Return the [x, y] coordinate for the center point of the cell that contains the specified text.  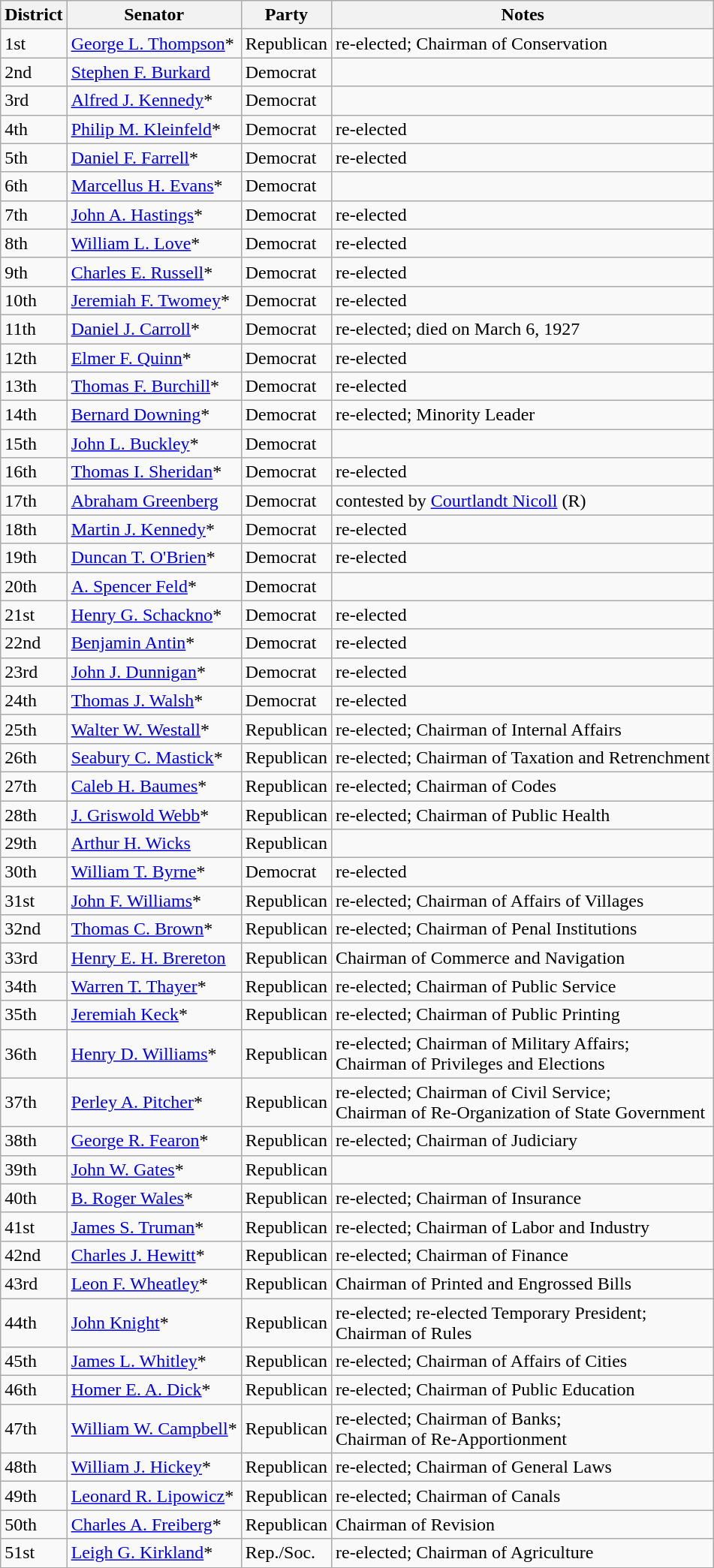
re-elected; Chairman of Codes [523, 786]
22nd [34, 643]
William J. Hickey* [154, 1467]
re-elected; Chairman of Conservation [523, 44]
45th [34, 1362]
Leigh G. Kirkland* [154, 1553]
Daniel F. Farrell* [154, 158]
19th [34, 558]
Leon F. Wheatley* [154, 1284]
14th [34, 415]
James S. Truman* [154, 1226]
re-elected; Chairman of Penal Institutions [523, 929]
A. Spencer Feld* [154, 586]
7th [34, 215]
re-elected; Chairman of Finance [523, 1255]
6th [34, 186]
Martin J. Kennedy* [154, 529]
11th [34, 329]
47th [34, 1429]
J. Griswold Webb* [154, 814]
30th [34, 872]
Charles E. Russell* [154, 272]
re-elected; Chairman of Affairs of Villages [523, 901]
Senator [154, 15]
James L. Whitley* [154, 1362]
42nd [34, 1255]
8th [34, 243]
re-elected; died on March 6, 1927 [523, 329]
Warren T. Thayer* [154, 986]
Charles A. Freiberg* [154, 1524]
Stephen F. Burkard [154, 72]
5th [34, 158]
Daniel J. Carroll* [154, 329]
39th [34, 1169]
33rd [34, 958]
24th [34, 700]
48th [34, 1467]
20th [34, 586]
50th [34, 1524]
re-elected; Chairman of Public Printing [523, 1015]
William W. Campbell* [154, 1429]
32nd [34, 929]
Abraham Greenberg [154, 501]
46th [34, 1390]
51st [34, 1553]
Bernard Downing* [154, 415]
re-elected; Chairman of Banks; Chairman of Re-Apportionment [523, 1429]
Marcellus H. Evans* [154, 186]
15th [34, 444]
John L. Buckley* [154, 444]
re-elected; Chairman of Affairs of Cities [523, 1362]
George R. Fearon* [154, 1141]
re-elected; Chairman of General Laws [523, 1467]
Duncan T. O'Brien* [154, 558]
Chairman of Revision [523, 1524]
34th [34, 986]
41st [34, 1226]
17th [34, 501]
10th [34, 300]
re-elected; Chairman of Public Education [523, 1390]
re-elected; Chairman of Civil Service; Chairman of Re-Organization of State Government [523, 1102]
12th [34, 358]
Thomas F. Burchill* [154, 387]
Philip M. Kleinfeld* [154, 129]
John Knight* [154, 1323]
49th [34, 1496]
Jeremiah F. Twomey* [154, 300]
Alfred J. Kennedy* [154, 101]
re-elected; Chairman of Labor and Industry [523, 1226]
44th [34, 1323]
Perley A. Pitcher* [154, 1102]
Jeremiah Keck* [154, 1015]
4th [34, 129]
re-elected; Chairman of Internal Affairs [523, 729]
31st [34, 901]
re-elected; Chairman of Taxation and Retrenchment [523, 757]
38th [34, 1141]
2nd [34, 72]
40th [34, 1198]
18th [34, 529]
William T. Byrne* [154, 872]
9th [34, 272]
contested by Courtlandt Nicoll (R) [523, 501]
Walter W. Westall* [154, 729]
21st [34, 615]
13th [34, 387]
26th [34, 757]
Caleb H. Baumes* [154, 786]
1st [34, 44]
re-elected; Chairman of Insurance [523, 1198]
District [34, 15]
Elmer F. Quinn* [154, 358]
George L. Thompson* [154, 44]
27th [34, 786]
Henry G. Schackno* [154, 615]
Party [286, 15]
29th [34, 844]
re-elected; re-elected Temporary President; Chairman of Rules [523, 1323]
Charles J. Hewitt* [154, 1255]
re-elected; Chairman of Military Affairs; Chairman of Privileges and Elections [523, 1054]
re-elected; Chairman of Canals [523, 1496]
Benjamin Antin* [154, 643]
Thomas C. Brown* [154, 929]
Notes [523, 15]
35th [34, 1015]
John A. Hastings* [154, 215]
re-elected; Chairman of Public Health [523, 814]
Seabury C. Mastick* [154, 757]
re-elected; Chairman of Agriculture [523, 1553]
William L. Love* [154, 243]
B. Roger Wales* [154, 1198]
16th [34, 472]
John F. Williams* [154, 901]
Arthur H. Wicks [154, 844]
John W. Gates* [154, 1169]
John J. Dunnigan* [154, 672]
Henry D. Williams* [154, 1054]
Rep./Soc. [286, 1553]
3rd [34, 101]
Thomas J. Walsh* [154, 700]
43rd [34, 1284]
Leonard R. Lipowicz* [154, 1496]
37th [34, 1102]
re-elected; Chairman of Judiciary [523, 1141]
Thomas I. Sheridan* [154, 472]
re-elected; Chairman of Public Service [523, 986]
23rd [34, 672]
re-elected; Minority Leader [523, 415]
Henry E. H. Brereton [154, 958]
Chairman of Printed and Engrossed Bills [523, 1284]
25th [34, 729]
Homer E. A. Dick* [154, 1390]
28th [34, 814]
36th [34, 1054]
Chairman of Commerce and Navigation [523, 958]
